Scan for the cell matching the given text and deliver its [X, Y] coordinate at center. 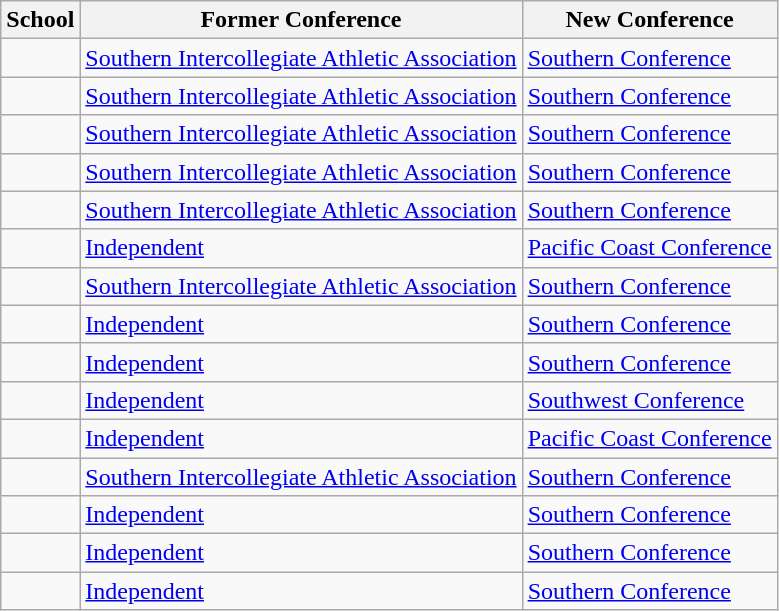
Former Conference [301, 20]
Southwest Conference [650, 400]
School [40, 20]
New Conference [650, 20]
